Determine the [x, y] coordinate at the center of the cell enclosing the given text.  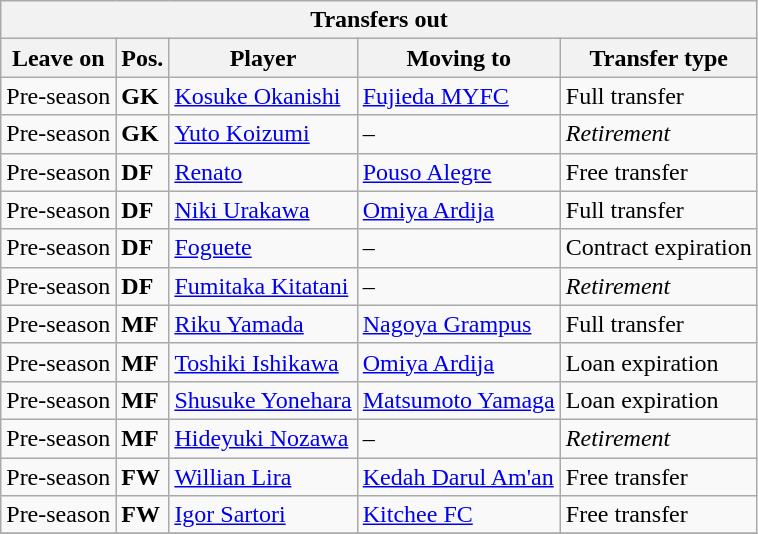
Hideyuki Nozawa [263, 438]
Kedah Darul Am'an [458, 477]
Matsumoto Yamaga [458, 400]
Fumitaka Kitatani [263, 286]
Pouso Alegre [458, 172]
Kitchee FC [458, 515]
Shusuke Yonehara [263, 400]
Renato [263, 172]
Riku Yamada [263, 324]
Moving to [458, 58]
Niki Urakawa [263, 210]
Player [263, 58]
Nagoya Grampus [458, 324]
Toshiki Ishikawa [263, 362]
Pos. [142, 58]
Leave on [58, 58]
Transfer type [658, 58]
Transfers out [380, 20]
Igor Sartori [263, 515]
Fujieda MYFC [458, 96]
Contract expiration [658, 248]
Foguete [263, 248]
Yuto Koizumi [263, 134]
Kosuke Okanishi [263, 96]
Willian Lira [263, 477]
